Return the (x, y) coordinate for the center point of the cell that contains the specified text.  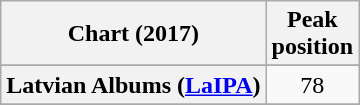
Chart (2017) (134, 34)
Latvian Albums (LaIPA) (134, 85)
78 (312, 85)
Peak position (312, 34)
